Identify which cell holds the provided text, then report its [X, Y] central coordinate. 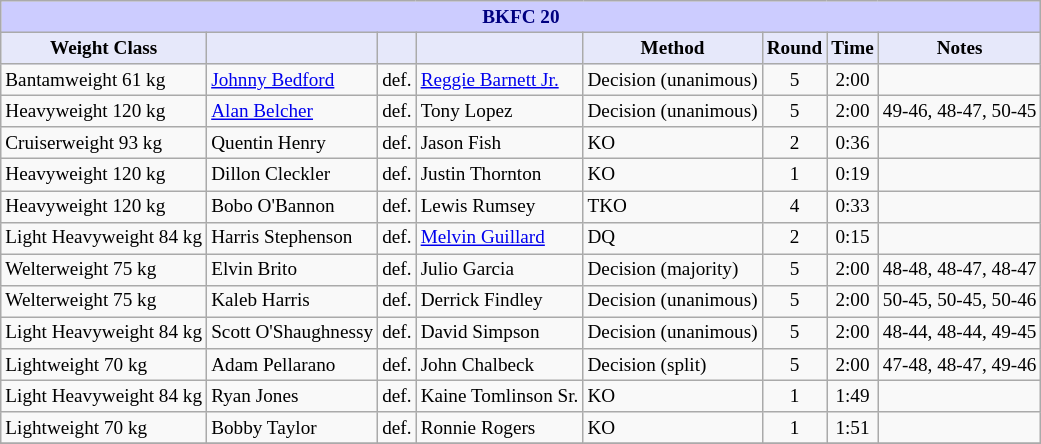
0:33 [852, 206]
4 [794, 206]
0:19 [852, 175]
Kaleb Harris [292, 301]
Alan Belcher [292, 111]
Quentin Henry [292, 143]
John Chalbeck [500, 365]
Elvin Brito [292, 270]
David Simpson [500, 333]
49-46, 48-47, 50-45 [960, 111]
Harris Stephenson [292, 238]
Reggie Barnett Jr. [500, 80]
Jason Fish [500, 143]
Scott O'Shaughnessy [292, 333]
Johnny Bedford [292, 80]
50-45, 50-45, 50-46 [960, 301]
Ryan Jones [292, 396]
Tony Lopez [500, 111]
Derrick Findley [500, 301]
1:51 [852, 428]
Ronnie Rogers [500, 428]
Dillon Cleckler [292, 175]
Justin Thornton [500, 175]
Kaine Tomlinson Sr. [500, 396]
Method [672, 48]
DQ [672, 238]
Julio Garcia [500, 270]
Bobby Taylor [292, 428]
Decision (split) [672, 365]
0:36 [852, 143]
Round [794, 48]
48-44, 48-44, 49-45 [960, 333]
0:15 [852, 238]
Decision (majority) [672, 270]
Bobo O'Bannon [292, 206]
Bantamweight 61 kg [104, 80]
48-48, 48-47, 48-47 [960, 270]
47-48, 48-47, 49-46 [960, 365]
Notes [960, 48]
Weight Class [104, 48]
Melvin Guillard [500, 238]
TKO [672, 206]
Time [852, 48]
Cruiserweight 93 kg [104, 143]
Adam Pellarano [292, 365]
BKFC 20 [521, 17]
1:49 [852, 396]
Lewis Rumsey [500, 206]
